Locate the cell with the specified text and output its [x, y] center coordinate. 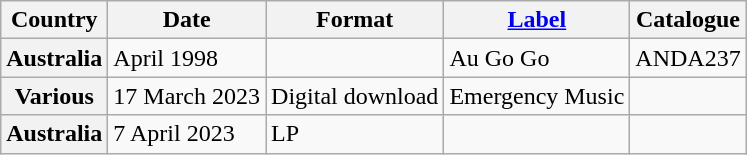
17 March 2023 [187, 96]
Various [54, 96]
7 April 2023 [187, 134]
Format [355, 20]
Digital download [355, 96]
Label [537, 20]
Emergency Music [537, 96]
Country [54, 20]
ANDA237 [688, 58]
April 1998 [187, 58]
Date [187, 20]
Au Go Go [537, 58]
Catalogue [688, 20]
LP [355, 134]
